Find where the given text appears and provide that cell's center as (x, y) coordinate. 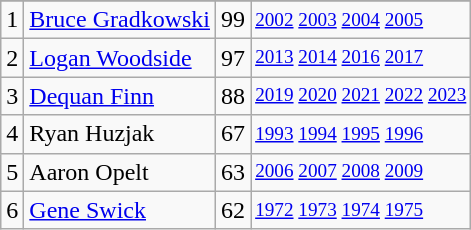
63 (234, 172)
2019 2020 2021 2022 2023 (361, 96)
62 (234, 210)
2013 2014 2016 2017 (361, 58)
67 (234, 134)
3 (12, 96)
Logan Woodside (120, 58)
Gene Swick (120, 210)
2006 2007 2008 2009 (361, 172)
1993 1994 1995 1996 (361, 134)
97 (234, 58)
Dequan Finn (120, 96)
Aaron Opelt (120, 172)
5 (12, 172)
1 (12, 20)
Bruce Gradkowski (120, 20)
4 (12, 134)
88 (234, 96)
6 (12, 210)
2002 2003 2004 2005 (361, 20)
99 (234, 20)
2 (12, 58)
1972 1973 1974 1975 (361, 210)
Ryan Huzjak (120, 134)
